Determine the [x, y] coordinate at the center of the cell enclosing the given text.  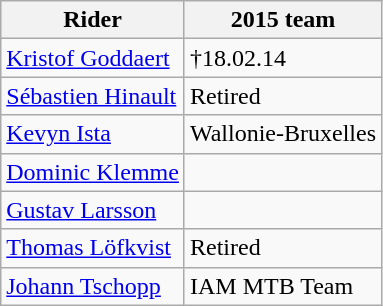
†18.02.14 [282, 58]
Gustav Larsson [93, 210]
Dominic Klemme [93, 172]
Kristof Goddaert [93, 58]
2015 team [282, 20]
IAM MTB Team [282, 286]
Johann Tschopp [93, 286]
Thomas Löfkvist [93, 248]
Wallonie-Bruxelles [282, 134]
Kevyn Ista [93, 134]
Sébastien Hinault [93, 96]
Rider [93, 20]
